Capture the cell that displays the provided text and extract its [x, y] central coordinate. 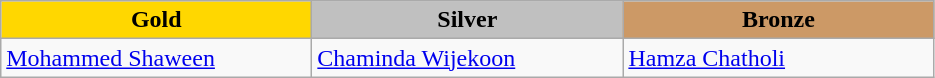
Bronze [778, 20]
Hamza Chatholi [778, 58]
Silver [468, 20]
Chaminda Wijekoon [468, 58]
Mohammed Shaween [156, 58]
Gold [156, 20]
